For the text-containing cell, return its midpoint in [x, y] coordinate format. 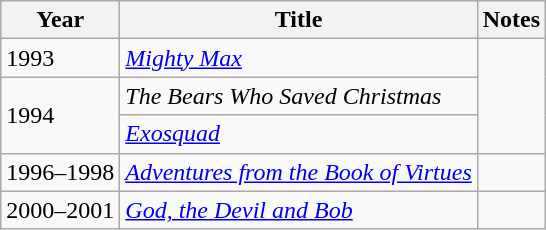
Title [298, 20]
Adventures from the Book of Virtues [298, 172]
1993 [60, 58]
1996–1998 [60, 172]
2000–2001 [60, 210]
Notes [511, 20]
Exosquad [298, 134]
God, the Devil and Bob [298, 210]
The Bears Who Saved Christmas [298, 96]
1994 [60, 115]
Year [60, 20]
Mighty Max [298, 58]
